From the cell containing the given text, extract its center point as (x, y) coordinate. 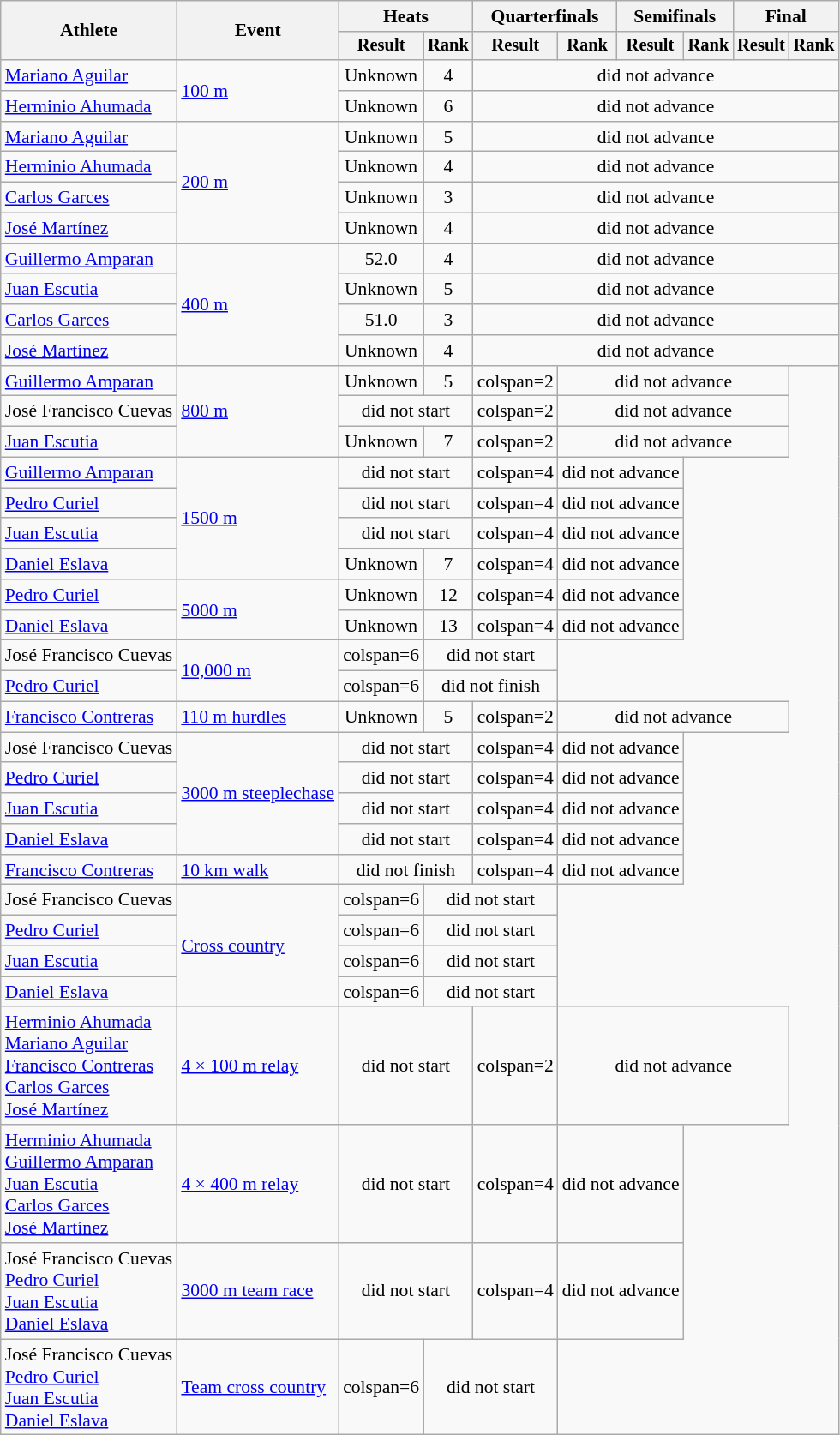
Athlete (89, 31)
Team cross country (257, 1387)
12 (448, 595)
Semifinals (675, 16)
400 m (257, 304)
3000 m steeplechase (257, 793)
Cross country (257, 946)
110 m hurdles (257, 717)
3000 m team race (257, 1291)
5000 m (257, 610)
10 km walk (257, 870)
13 (448, 626)
6 (448, 106)
Final (785, 16)
Herminio AhumadaGuillermo AmparanJuan EscutiaCarlos GarcesJosé Martínez (89, 1184)
51.0 (381, 320)
800 m (257, 411)
Quarterfinals (545, 16)
10,000 m (257, 670)
200 m (257, 183)
100 m (257, 91)
Heats (406, 16)
1500 m (257, 519)
52.0 (381, 259)
Event (257, 31)
4 × 100 m relay (257, 1066)
4 × 400 m relay (257, 1184)
Herminio AhumadaMariano AguilarFrancisco ContrerasCarlos GarcesJosé Martínez (89, 1066)
